Return [X, Y] of the center of cell containing provided text 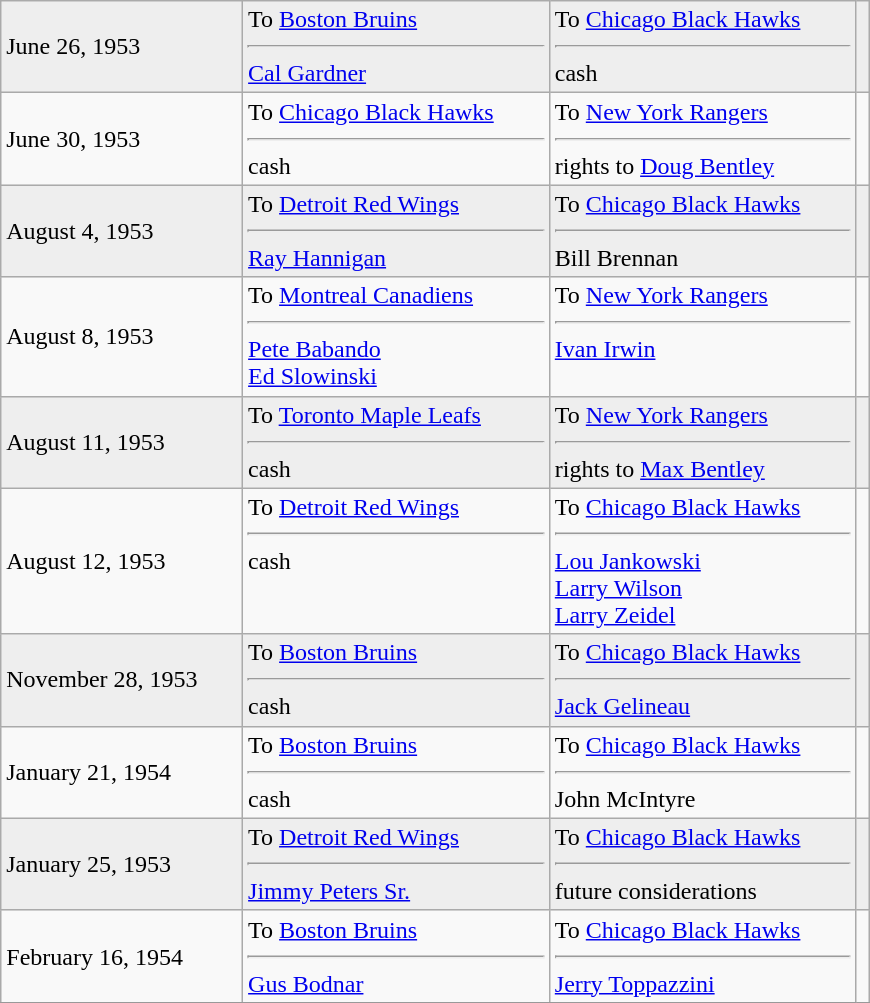
August 4, 1953 [122, 231]
January 25, 1953 [122, 864]
To Detroit Red WingsJimmy Peters Sr. [396, 864]
To Chicago Black HawksLou JankowskiLarry WilsonLarry Zeidel [702, 561]
June 30, 1953 [122, 139]
June 26, 1953 [122, 47]
To Detroit Red Wingscash [396, 561]
To New York Rangersrights to Doug Bentley [702, 139]
To Chicago Black HawksBill Brennan [702, 231]
To Chicago Black Hawksfuture considerations [702, 864]
August 11, 1953 [122, 442]
January 21, 1954 [122, 772]
To Chicago Black HawksJerry Toppazzini [702, 956]
August 12, 1953 [122, 561]
To New York Rangersrights to Max Bentley [702, 442]
To Detroit Red WingsRay Hannigan [396, 231]
November 28, 1953 [122, 680]
To Chicago Black HawksJack Gelineau [702, 680]
August 8, 1953 [122, 336]
To Montreal CanadiensPete BabandoEd Slowinski [396, 336]
To Boston BruinsCal Gardner [396, 47]
To Chicago Black HawksJohn McIntyre [702, 772]
February 16, 1954 [122, 956]
To Toronto Maple Leafscash [396, 442]
To Boston BruinsGus Bodnar [396, 956]
To New York RangersIvan Irwin [702, 336]
